For the text-containing cell, return its midpoint in (X, Y) coordinate format. 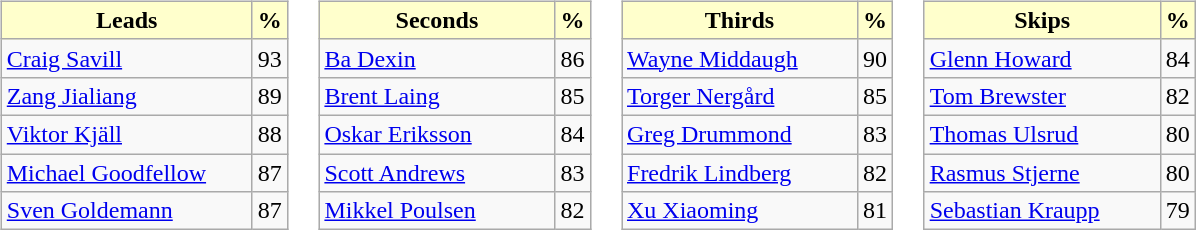
Fredrik Lindberg (740, 173)
Greg Drummond (740, 134)
Skips (1042, 20)
Torger Nergård (740, 96)
90 (876, 58)
Xu Xiaoming (740, 211)
Viktor Kjäll (126, 134)
Thomas Ulsrud (1042, 134)
Seconds (437, 20)
Tom Brewster (1042, 96)
Mikkel Poulsen (437, 211)
Glenn Howard (1042, 58)
Ba Dexin (437, 58)
Michael Goodfellow (126, 173)
Sven Goldemann (126, 211)
Wayne Middaugh (740, 58)
Leads (126, 20)
Craig Savill (126, 58)
81 (876, 211)
Brent Laing (437, 96)
Zang Jialiang (126, 96)
Sebastian Kraupp (1042, 211)
Thirds (740, 20)
93 (270, 58)
Oskar Eriksson (437, 134)
Scott Andrews (437, 173)
89 (270, 96)
88 (270, 134)
86 (572, 58)
Rasmus Stjerne (1042, 173)
79 (1178, 211)
